For the text-containing cell, return its midpoint in (x, y) coordinate format. 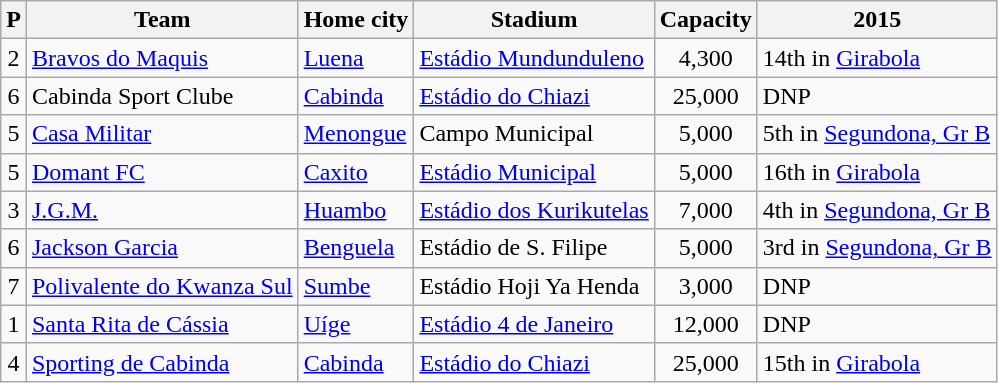
J.G.M. (162, 210)
Caxito (356, 172)
Santa Rita de Cássia (162, 324)
2015 (877, 20)
4th in Segundona, Gr B (877, 210)
Casa Militar (162, 134)
Cabinda Sport Clube (162, 96)
Jackson Garcia (162, 248)
Estádio 4 de Janeiro (534, 324)
Capacity (706, 20)
Polivalente do Kwanza Sul (162, 286)
4,300 (706, 58)
3 (14, 210)
Home city (356, 20)
Team (162, 20)
16th in Girabola (877, 172)
Estádio de S. Filipe (534, 248)
Domant FC (162, 172)
Luena (356, 58)
1 (14, 324)
4 (14, 362)
Bravos do Maquis (162, 58)
Estádio Hoji Ya Henda (534, 286)
3,000 (706, 286)
7 (14, 286)
15th in Girabola (877, 362)
5th in Segundona, Gr B (877, 134)
Sporting de Cabinda (162, 362)
12,000 (706, 324)
P (14, 20)
Menongue (356, 134)
Stadium (534, 20)
Estádio dos Kurikutelas (534, 210)
Estádio Municipal (534, 172)
Huambo (356, 210)
7,000 (706, 210)
3rd in Segundona, Gr B (877, 248)
Uíge (356, 324)
Sumbe (356, 286)
Estádio Mundunduleno (534, 58)
2 (14, 58)
14th in Girabola (877, 58)
Benguela (356, 248)
Campo Municipal (534, 134)
